Search for the cell housing the specified text and yield its [X, Y] center coordinate. 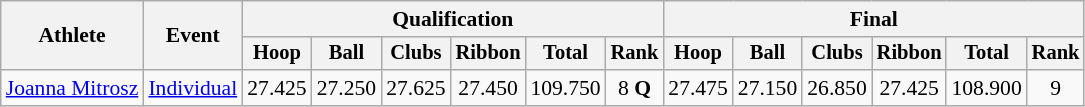
108.900 [986, 88]
Final [874, 19]
27.250 [346, 88]
26.850 [836, 88]
9 [1056, 88]
8 Q [635, 88]
27.625 [416, 88]
Individual [192, 88]
27.475 [698, 88]
Athlete [72, 36]
Event [192, 36]
Joanna Mitrosz [72, 88]
27.450 [488, 88]
Qualification [452, 19]
109.750 [565, 88]
27.150 [768, 88]
